Find where the given text appears and provide that cell's center as (x, y) coordinate. 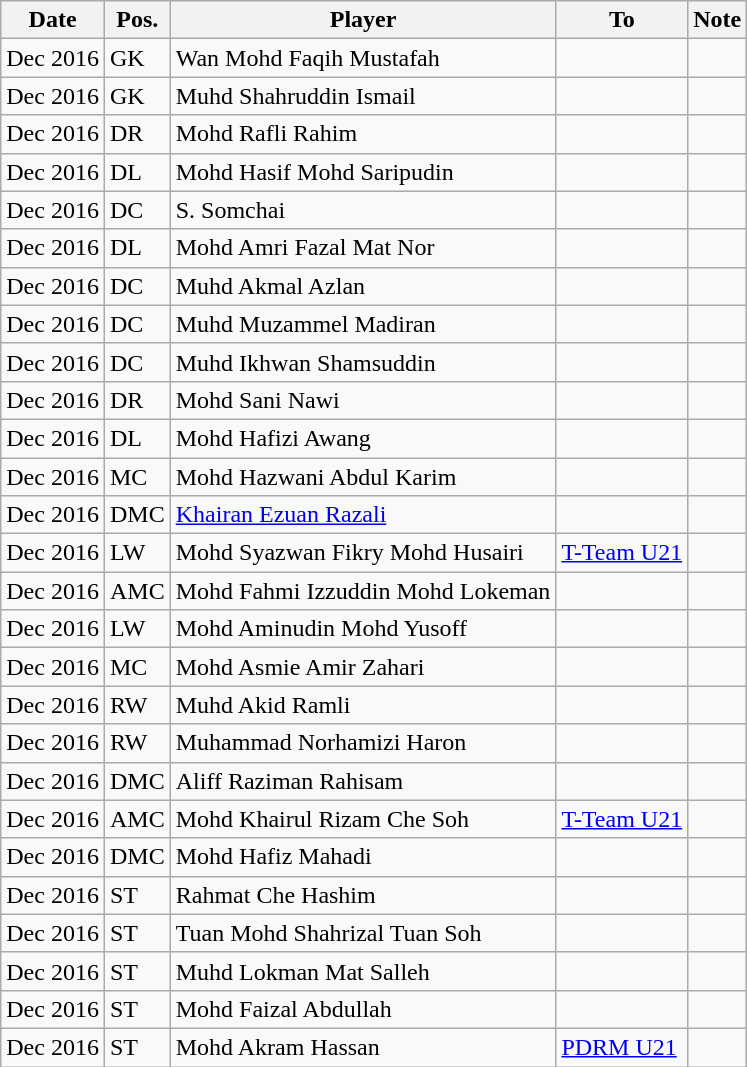
Mohd Amri Fazal Mat Nor (363, 248)
Player (363, 20)
Mohd Akram Hassan (363, 1047)
Mohd Faizal Abdullah (363, 1009)
Wan Mohd Faqih Mustafah (363, 58)
Mohd Rafli Rahim (363, 134)
Muhammad Norhamizi Haron (363, 743)
Muhd Shahruddin Ismail (363, 96)
Mohd Asmie Amir Zahari (363, 667)
Mohd Hafizi Awang (363, 438)
Muhd Lokman Mat Salleh (363, 971)
To (622, 20)
Mohd Syazwan Fikry Mohd Husairi (363, 553)
Muhd Ikhwan Shamsuddin (363, 362)
Muhd Akid Ramli (363, 705)
Aliff Raziman Rahisam (363, 781)
Mohd Hasif Mohd Saripudin (363, 172)
Note (718, 20)
Date (53, 20)
Pos. (137, 20)
Rahmat Che Hashim (363, 895)
Mohd Khairul Rizam Che Soh (363, 819)
Tuan Mohd Shahrizal Tuan Soh (363, 933)
Mohd Fahmi Izzuddin Mohd Lokeman (363, 591)
Mohd Hazwani Abdul Karim (363, 477)
PDRM U21 (622, 1047)
Muhd Muzammel Madiran (363, 324)
Mohd Sani Nawi (363, 400)
Mohd Hafiz Mahadi (363, 857)
S. Somchai (363, 210)
Mohd Aminudin Mohd Yusoff (363, 629)
Muhd Akmal Azlan (363, 286)
Khairan Ezuan Razali (363, 515)
